Return the [X, Y] coordinate for the center point of the cell that contains the specified text.  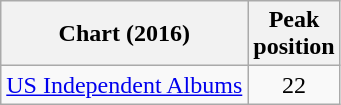
22 [294, 85]
Peakposition [294, 34]
US Independent Albums [124, 85]
Chart (2016) [124, 34]
